Return [X, Y] of the center of cell containing provided text 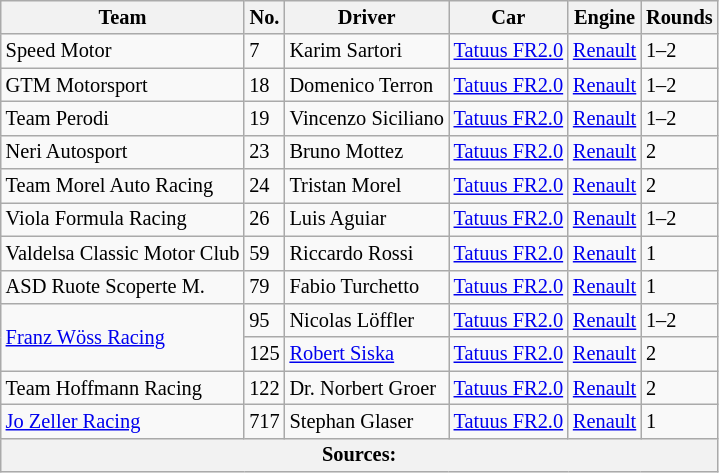
GTM Motorsport [123, 85]
18 [264, 85]
Team Hoffmann Racing [123, 388]
24 [264, 186]
Nicolas Löffler [367, 320]
Valdelsa Classic Motor Club [123, 253]
Franz Wöss Racing [123, 336]
Driver [367, 17]
23 [264, 152]
19 [264, 118]
Jo Zeller Racing [123, 421]
Rounds [680, 17]
Vincenzo Siciliano [367, 118]
Bruno Mottez [367, 152]
Viola Formula Racing [123, 219]
Speed Motor [123, 51]
Dr. Norbert Groer [367, 388]
Domenico Terron [367, 85]
125 [264, 354]
ASD Ruote Scoperte M. [123, 287]
Stephan Glaser [367, 421]
Team [123, 17]
Engine [604, 17]
59 [264, 253]
Riccardo Rossi [367, 253]
Car [508, 17]
26 [264, 219]
Team Perodi [123, 118]
122 [264, 388]
Fabio Turchetto [367, 287]
Luis Aguiar [367, 219]
Neri Autosport [123, 152]
Sources: [360, 455]
Karim Sartori [367, 51]
Team Morel Auto Racing [123, 186]
Robert Siska [367, 354]
79 [264, 287]
717 [264, 421]
Tristan Morel [367, 186]
95 [264, 320]
No. [264, 17]
7 [264, 51]
